Identify which cell holds the provided text, then report its (x, y) central coordinate. 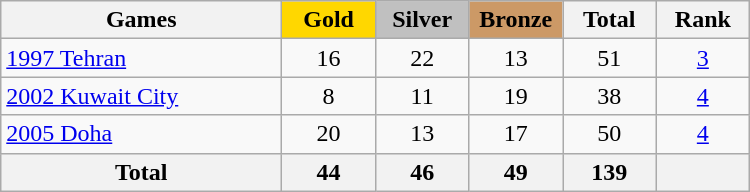
50 (609, 134)
46 (422, 172)
20 (329, 134)
8 (329, 96)
2002 Kuwait City (142, 96)
44 (329, 172)
17 (516, 134)
38 (609, 96)
51 (609, 58)
Gold (329, 20)
49 (516, 172)
3 (703, 58)
2005 Doha (142, 134)
Games (142, 20)
1997 Tehran (142, 58)
16 (329, 58)
11 (422, 96)
Bronze (516, 20)
139 (609, 172)
Rank (703, 20)
22 (422, 58)
19 (516, 96)
Silver (422, 20)
